Output the [x, y] coordinate of the center of the cell containing the given text.  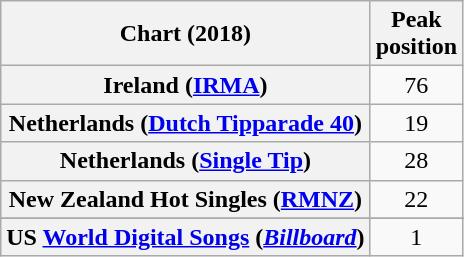
76 [416, 85]
19 [416, 123]
Chart (2018) [186, 34]
1 [416, 237]
US World Digital Songs (Billboard) [186, 237]
Netherlands (Single Tip) [186, 161]
Netherlands (Dutch Tipparade 40) [186, 123]
22 [416, 199]
Ireland (IRMA) [186, 85]
Peak position [416, 34]
New Zealand Hot Singles (RMNZ) [186, 199]
28 [416, 161]
